Capture the cell that displays the provided text and extract its (X, Y) central coordinate. 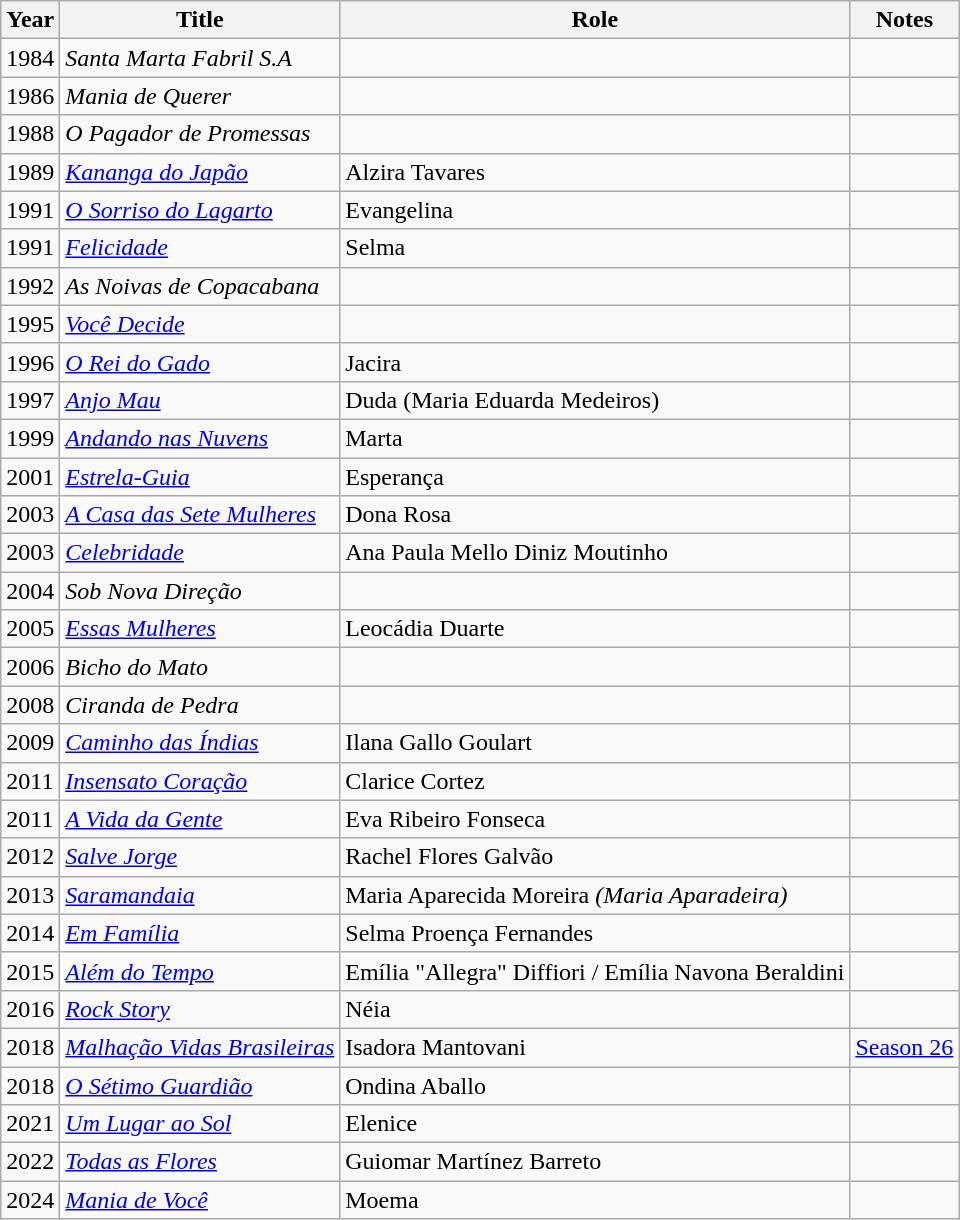
Jacira (595, 362)
1992 (30, 286)
Dona Rosa (595, 515)
Você Decide (200, 324)
Andando nas Nuvens (200, 438)
1984 (30, 58)
Salve Jorge (200, 857)
O Rei do Gado (200, 362)
Maria Aparecida Moreira (Maria Aparadeira) (595, 895)
2014 (30, 933)
Clarice Cortez (595, 781)
2009 (30, 743)
Selma (595, 248)
Season 26 (904, 1047)
Title (200, 20)
Um Lugar ao Sol (200, 1124)
2022 (30, 1162)
2016 (30, 1009)
2021 (30, 1124)
Todas as Flores (200, 1162)
Sob Nova Direção (200, 591)
O Sétimo Guardião (200, 1085)
Bicho do Mato (200, 667)
Mania de Querer (200, 96)
Notes (904, 20)
O Pagador de Promessas (200, 134)
Eva Ribeiro Fonseca (595, 819)
Elenice (595, 1124)
Isadora Mantovani (595, 1047)
Santa Marta Fabril S.A (200, 58)
2013 (30, 895)
Emília "Allegra" Diffiori / Emília Navona Beraldini (595, 971)
Ana Paula Mello Diniz Moutinho (595, 553)
Essas Mulheres (200, 629)
2024 (30, 1200)
Em Família (200, 933)
Néia (595, 1009)
Celebridade (200, 553)
2004 (30, 591)
Ondina Aballo (595, 1085)
2005 (30, 629)
Evangelina (595, 210)
1988 (30, 134)
O Sorriso do Lagarto (200, 210)
Ilana Gallo Goulart (595, 743)
Estrela-Guia (200, 477)
Duda (Maria Eduarda Medeiros) (595, 400)
Malhação Vidas Brasileiras (200, 1047)
Role (595, 20)
1999 (30, 438)
2015 (30, 971)
Esperança (595, 477)
2006 (30, 667)
Kananga do Japão (200, 172)
1986 (30, 96)
2008 (30, 705)
1995 (30, 324)
2001 (30, 477)
Saramandaia (200, 895)
Moema (595, 1200)
Caminho das Índias (200, 743)
Rock Story (200, 1009)
Selma Proença Fernandes (595, 933)
Alzira Tavares (595, 172)
1996 (30, 362)
Insensato Coração (200, 781)
Anjo Mau (200, 400)
Marta (595, 438)
Guiomar Martínez Barreto (595, 1162)
As Noivas de Copacabana (200, 286)
Além do Tempo (200, 971)
Leocádia Duarte (595, 629)
1997 (30, 400)
Year (30, 20)
Ciranda de Pedra (200, 705)
1989 (30, 172)
Felicidade (200, 248)
Rachel Flores Galvão (595, 857)
2012 (30, 857)
Mania de Você (200, 1200)
A Casa das Sete Mulheres (200, 515)
A Vida da Gente (200, 819)
